For the text-containing cell, return its midpoint in (x, y) coordinate format. 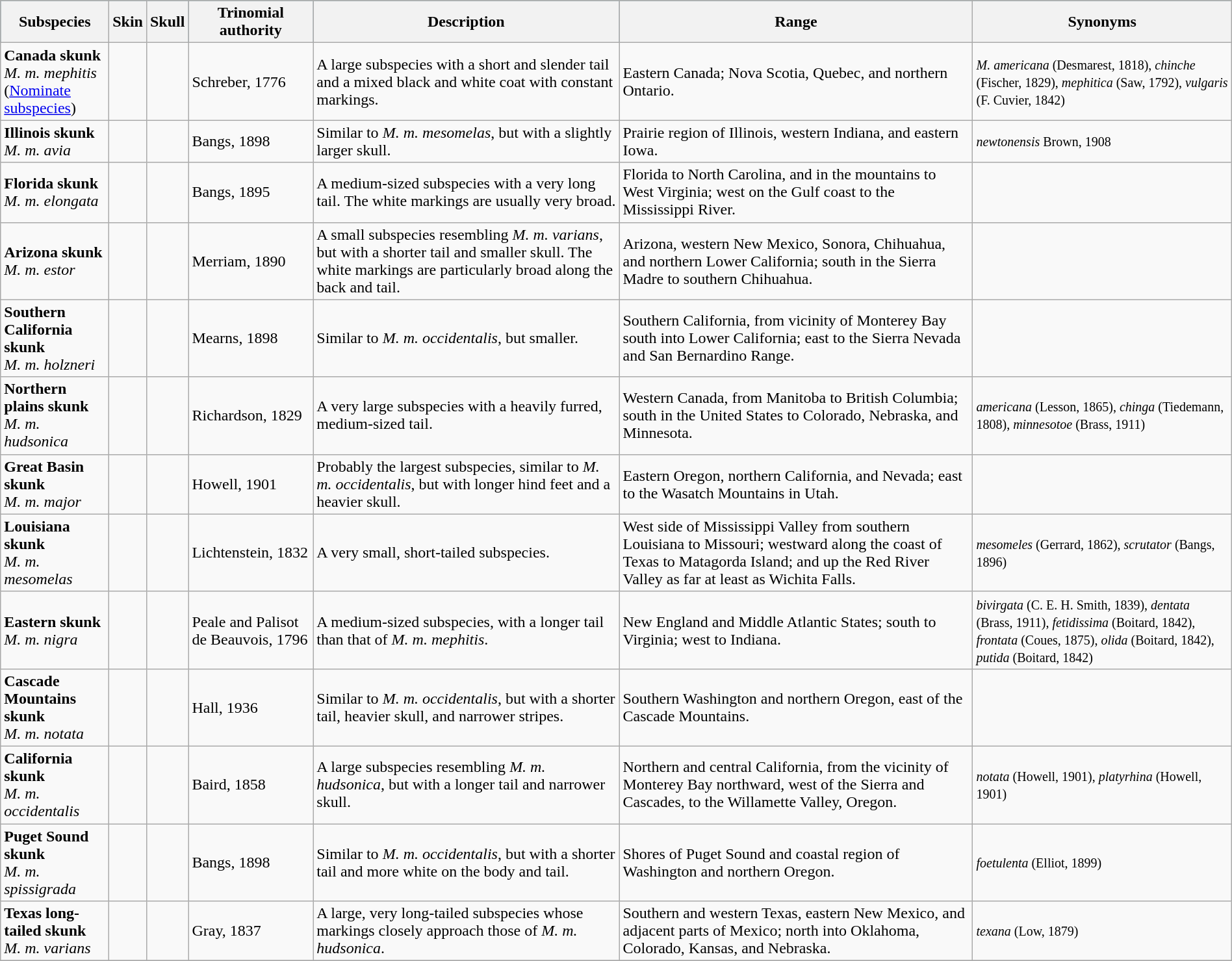
Canada skunkM. m. mephitis(Nominate subspecies) (55, 82)
notata (Howell, 1901), platyrhina (Howell, 1901) (1102, 785)
Texas long-tailed skunkM. m. varians (55, 931)
A medium-sized subspecies with a very long tail. The white markings are usually very broad. (467, 192)
Skin (128, 22)
Florida to North Carolina, and in the mountains to West Virginia; west on the Gulf coast to the Mississippi River. (796, 192)
Eastern Canada; Nova Scotia, Quebec, and northern Ontario. (796, 82)
Northern plains skunkM. m. hudsonica (55, 416)
Probably the largest subspecies, similar to M. m. occidentalis, but with longer hind feet and a heavier skull. (467, 484)
Cascade Mountains skunkM. m. notata (55, 707)
A medium-sized subspecies, with a longer tail than that of M. m. mephitis. (467, 630)
Arizona, western New Mexico, Sonora, Chihuahua, and northern Lower California; south in the Sierra Madre to southern Chihuahua. (796, 261)
foetulenta (Elliot, 1899) (1102, 863)
New England and Middle Atlantic States; south to Virginia; west to Indiana. (796, 630)
Trinomial authority (251, 22)
Similar to M. m. mesomelas, but with a slightly larger skull. (467, 142)
A large subspecies resembling M. m. hudsonica, but with a longer tail and narrower skull. (467, 785)
texana (Low, 1879) (1102, 931)
Eastern skunkM. m. nigra (55, 630)
Range (796, 22)
Louisiana skunkM. m. mesomelas (55, 552)
Subspecies (55, 22)
A large, very long-tailed subspecies whose markings closely approach those of M. m. hudsonica. (467, 931)
Skull (167, 22)
Howell, 1901 (251, 484)
Illinois skunkM. m. avia (55, 142)
Similar to M. m. occidentalis, but with a shorter tail and more white on the body and tail. (467, 863)
Similar to M. m. occidentalis, but with a shorter tail, heavier skull, and narrower stripes. (467, 707)
Lichtenstein, 1832 (251, 552)
M. americana (Desmarest, 1818), chinche (Fischer, 1829), mephitica (Saw, 1792), vulgaris (F. Cuvier, 1842) (1102, 82)
Arizona skunkM. m. estor (55, 261)
Southern California skunkM. m. holzneri (55, 338)
Shores of Puget Sound and coastal region of Washington and northern Oregon. (796, 863)
Western Canada, from Manitoba to British Columbia; south in the United States to Colorado, Nebraska, and Minnesota. (796, 416)
Florida skunkM. m. elongata (55, 192)
Peale and Palisot de Beauvois, 1796 (251, 630)
newtonensis Brown, 1908 (1102, 142)
Southern Washington and northern Oregon, east of the Cascade Mountains. (796, 707)
Southern California, from vicinity of Monterey Bay south into Lower California; east to the Sierra Nevada and San Bernardino Range. (796, 338)
Hall, 1936 (251, 707)
A very large subspecies with a heavily furred, medium-sized tail. (467, 416)
Schreber, 1776 (251, 82)
Bangs, 1895 (251, 192)
americana (Lesson, 1865), chinga (Tiedemann, 1808), minnesotoe (Brass, 1911) (1102, 416)
Richardson, 1829 (251, 416)
Merriam, 1890 (251, 261)
mesomeles (Gerrard, 1862), scrutator (Bangs, 1896) (1102, 552)
Southern and western Texas, eastern New Mexico, and adjacent parts of Mexico; north into Oklahoma, Colorado, Kansas, and Nebraska. (796, 931)
Northern and central California, from the vicinity of Monterey Bay northward, west of the Sierra and Cascades, to the Willamette Valley, Oregon. (796, 785)
Gray, 1837 (251, 931)
Similar to M. m. occidentalis, but smaller. (467, 338)
Eastern Oregon, northern California, and Nevada; east to the Wasatch Mountains in Utah. (796, 484)
Mearns, 1898 (251, 338)
Synonyms (1102, 22)
California skunkM. m. occidentalis (55, 785)
Description (467, 22)
Puget Sound skunkM. m. spissigrada (55, 863)
Great Basin skunkM. m. major (55, 484)
A large subspecies with a short and slender tail and a mixed black and white coat with constant markings. (467, 82)
Baird, 1858 (251, 785)
Prairie region of Illinois, western Indiana, and eastern Iowa. (796, 142)
A very small, short-tailed subspecies. (467, 552)
